From the cell containing the given text, extract its center point as (x, y) coordinate. 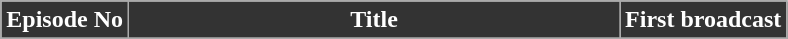
Episode No (65, 20)
Title (374, 20)
First broadcast (704, 20)
